For the text-containing cell, return its midpoint in [X, Y] coordinate format. 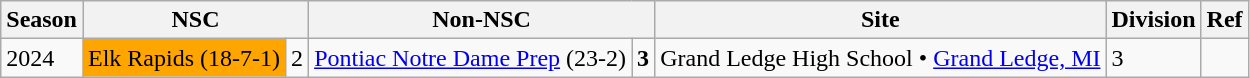
NSC [195, 20]
Division [1154, 20]
Grand Ledge High School • Grand Ledge, MI [880, 58]
2 [298, 58]
2024 [42, 58]
Non-NSC [482, 20]
Pontiac Notre Dame Prep (23-2) [470, 58]
Ref [1224, 20]
Season [42, 20]
Site [880, 20]
Elk Rapids (18-7-1) [184, 58]
